Identify which cell holds the provided text, then report its (x, y) central coordinate. 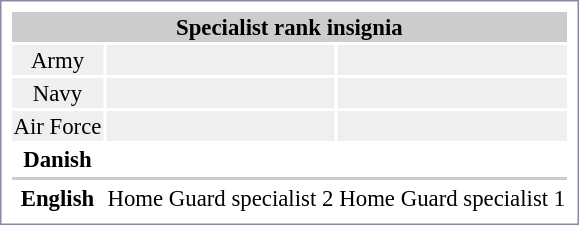
English (58, 198)
Navy (58, 93)
Specialist rank insignia (290, 27)
Army (58, 60)
Danish (58, 159)
Air Force (58, 126)
Home Guard specialist 1 (452, 198)
Home Guard specialist 2 (220, 198)
